Extract the (X, Y) coordinate from the center of the cell holding the provided text.  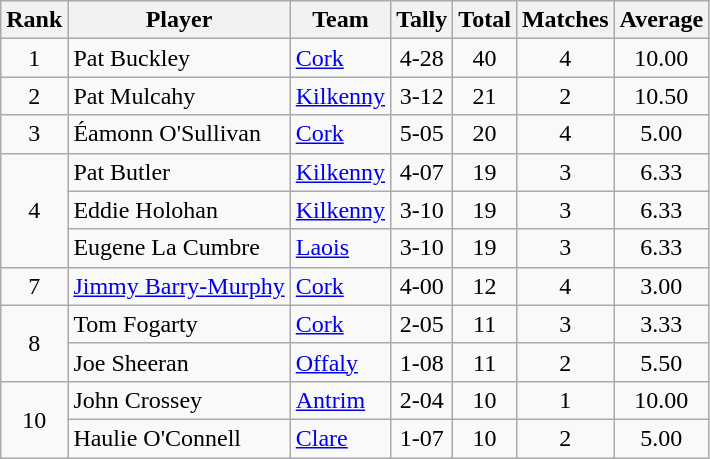
3.00 (662, 286)
1-07 (422, 438)
5-05 (422, 134)
Rank (34, 20)
4-00 (422, 286)
Eddie Holohan (179, 210)
20 (485, 134)
Eugene La Cumbre (179, 248)
21 (485, 96)
2-05 (422, 324)
Clare (340, 438)
Pat Mulcahy (179, 96)
3-12 (422, 96)
40 (485, 58)
4-07 (422, 172)
Haulie O'Connell (179, 438)
Tally (422, 20)
1-08 (422, 362)
Average (662, 20)
3.33 (662, 324)
4-28 (422, 58)
Matches (565, 20)
10.50 (662, 96)
8 (34, 343)
Éamonn O'Sullivan (179, 134)
7 (34, 286)
Joe Sheeran (179, 362)
Team (340, 20)
Pat Butler (179, 172)
John Crossey (179, 400)
5.50 (662, 362)
Total (485, 20)
Antrim (340, 400)
Jimmy Barry-Murphy (179, 286)
2-04 (422, 400)
Tom Fogarty (179, 324)
Laois (340, 248)
12 (485, 286)
Offaly (340, 362)
Pat Buckley (179, 58)
Player (179, 20)
